Extract the [X, Y] coordinate from the center of the cell holding the provided text.  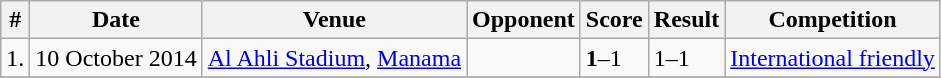
Venue [334, 20]
Result [686, 20]
10 October 2014 [116, 58]
Date [116, 20]
Al Ahli Stadium, Manama [334, 58]
# [16, 20]
International friendly [833, 58]
Opponent [524, 20]
1. [16, 58]
Score [614, 20]
Competition [833, 20]
